Determine the [x, y] coordinate at the center of the cell enclosing the given text.  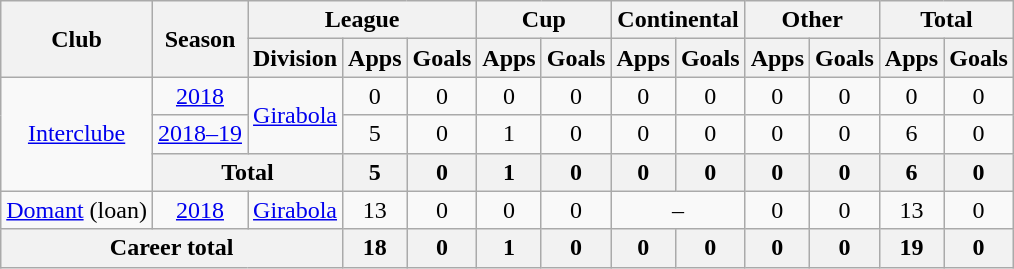
Continental [678, 20]
18 [375, 248]
League [362, 20]
Cup [544, 20]
Club [77, 39]
– [678, 210]
Domant (loan) [77, 210]
Division [296, 58]
Career total [172, 248]
19 [911, 248]
Season [200, 39]
2018–19 [200, 134]
Other [812, 20]
Interclube [77, 134]
